Find where the given text appears and provide that cell's center as [X, Y] coordinate. 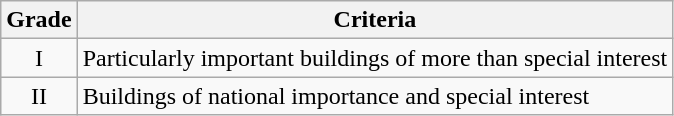
I [39, 58]
II [39, 96]
Particularly important buildings of more than special interest [375, 58]
Grade [39, 20]
Buildings of national importance and special interest [375, 96]
Criteria [375, 20]
